Output the [X, Y] coordinate of the center of the cell containing the given text.  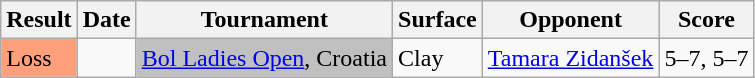
Tamara Zidanšek [570, 58]
Tournament [264, 20]
Surface [438, 20]
Loss [39, 58]
Score [706, 20]
Bol Ladies Open, Croatia [264, 58]
Result [39, 20]
5–7, 5–7 [706, 58]
Clay [438, 58]
Opponent [570, 20]
Date [106, 20]
